Provide the (x, y) coordinate of the cell's center where the given text is located.  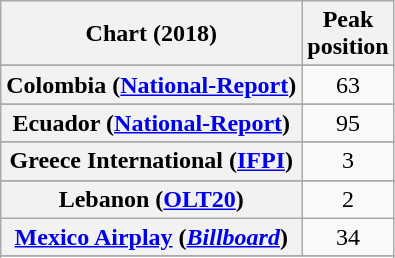
Colombia (National-Report) (152, 85)
2 (348, 199)
Peak position (348, 34)
95 (348, 123)
Mexico Airplay (Billboard) (152, 237)
Lebanon (OLT20) (152, 199)
63 (348, 85)
Greece International (IFPI) (152, 161)
Chart (2018) (152, 34)
Ecuador (National-Report) (152, 123)
3 (348, 161)
34 (348, 237)
